Provide the [x, y] coordinate of the cell's center where the given text is located.  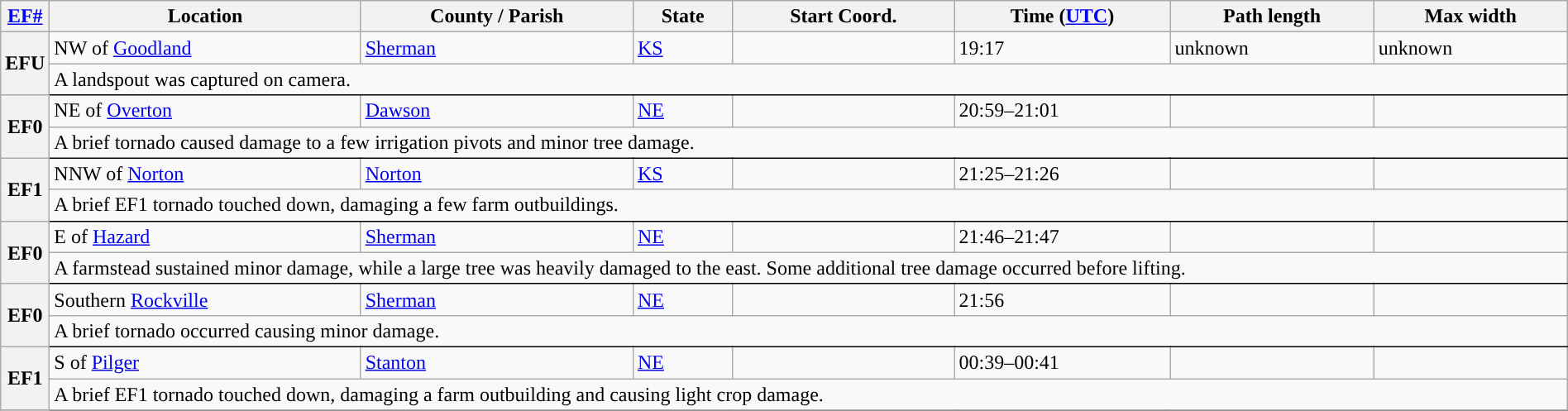
Dawson [496, 111]
County / Parish [496, 17]
A brief tornado occurred causing minor damage. [809, 331]
Max width [1470, 17]
NNW of Norton [205, 174]
21:46–21:47 [1062, 237]
21:25–21:26 [1062, 174]
21:56 [1062, 299]
Southern Rockville [205, 299]
Location [205, 17]
State [682, 17]
20:59–21:01 [1062, 111]
A farmstead sustained minor damage, while a large tree was heavily damaged to the east. Some additional tree damage occurred before lifting. [809, 268]
00:39–00:41 [1062, 362]
Stanton [496, 362]
EFU [25, 64]
EF# [25, 17]
NE of Overton [205, 111]
Time (UTC) [1062, 17]
A brief tornado caused damage to a few irrigation pivots and minor tree damage. [809, 142]
A brief EF1 tornado touched down, damaging a few farm outbuildings. [809, 205]
Path length [1272, 17]
A landspout was captured on camera. [809, 79]
Start Coord. [844, 17]
Norton [496, 174]
19:17 [1062, 48]
NW of Goodland [205, 48]
S of Pilger [205, 362]
E of Hazard [205, 237]
A brief EF1 tornado touched down, damaging a farm outbuilding and causing light crop damage. [809, 394]
